Scan for the cell matching the given text and deliver its [x, y] coordinate at center. 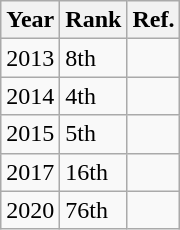
2020 [30, 210]
2014 [30, 96]
5th [94, 134]
2017 [30, 172]
Rank [94, 20]
4th [94, 96]
8th [94, 58]
76th [94, 210]
Year [30, 20]
2015 [30, 134]
2013 [30, 58]
Ref. [154, 20]
16th [94, 172]
